Provide the (X, Y) coordinate of the cell's center where the given text is located.  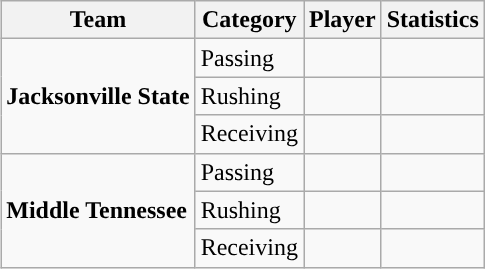
Player (343, 20)
Jacksonville State (98, 96)
Statistics (432, 20)
Category (249, 20)
Team (98, 20)
Middle Tennessee (98, 210)
